For the text-containing cell, return its midpoint in (X, Y) coordinate format. 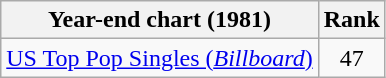
47 (352, 58)
US Top Pop Singles (Billboard) (160, 58)
Year-end chart (1981) (160, 20)
Rank (352, 20)
